Detect which cell encompasses the target text, then output its (x, y) center coordinate. 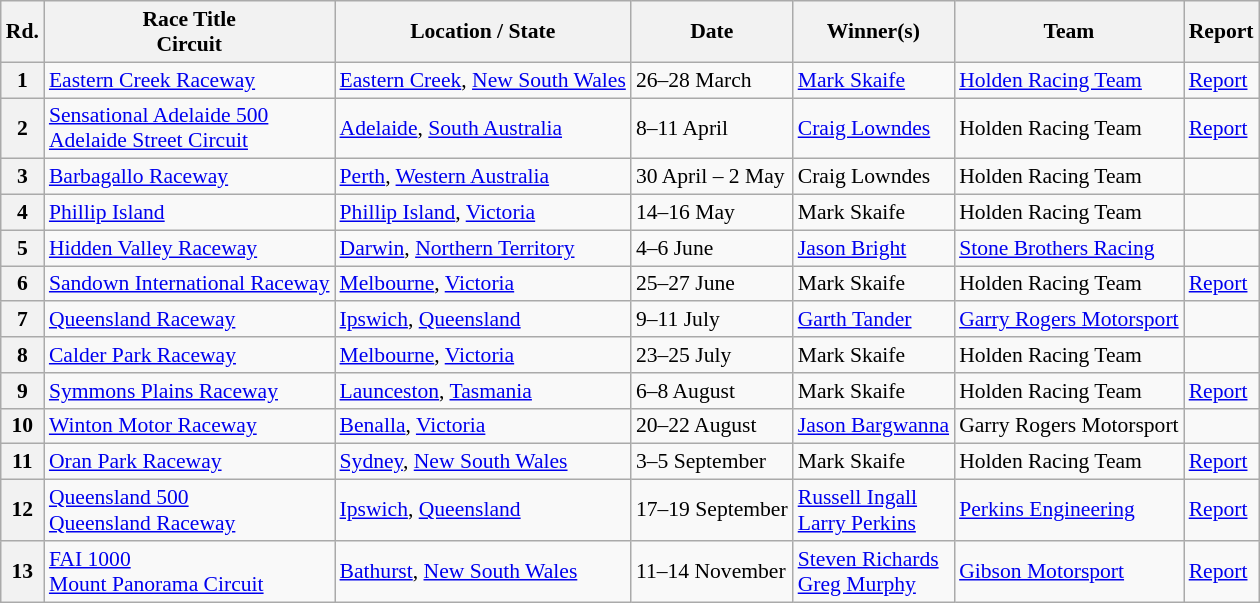
Barbagallo Raceway (190, 177)
26–28 March (712, 80)
1 (22, 80)
13 (22, 572)
Adelaide, South Australia (483, 128)
20–22 August (712, 426)
3–5 September (712, 462)
Symmons Plains Raceway (190, 391)
8 (22, 355)
Oran Park Raceway (190, 462)
Calder Park Raceway (190, 355)
Race TitleCircuit (190, 32)
23–25 July (712, 355)
Phillip Island (190, 213)
Winner(s) (874, 32)
9–11 July (712, 320)
Sydney, New South Wales (483, 462)
25–27 June (712, 284)
Sensational Adelaide 500 Adelaide Street Circuit (190, 128)
Perkins Engineering (1069, 510)
11–14 November (712, 572)
Bathurst, New South Wales (483, 572)
6–8 August (712, 391)
Date (712, 32)
Launceston, Tasmania (483, 391)
12 (22, 510)
9 (22, 391)
10 (22, 426)
6 (22, 284)
5 (22, 248)
Location / State (483, 32)
Steven RichardsGreg Murphy (874, 572)
2 (22, 128)
Hidden Valley Raceway (190, 248)
Team (1069, 32)
14–16 May (712, 213)
Phillip Island, Victoria (483, 213)
8–11 April (712, 128)
Garth Tander (874, 320)
7 (22, 320)
3 (22, 177)
4–6 June (712, 248)
Eastern Creek, New South Wales (483, 80)
Winton Motor Raceway (190, 426)
Jason Bargwanna (874, 426)
Sandown International Raceway (190, 284)
Rd. (22, 32)
Queensland 500 Queensland Raceway (190, 510)
Gibson Motorsport (1069, 572)
Darwin, Northern Territory (483, 248)
Queensland Raceway (190, 320)
Russell IngallLarry Perkins (874, 510)
17–19 September (712, 510)
Benalla, Victoria (483, 426)
30 April – 2 May (712, 177)
FAI 1000Mount Panorama Circuit (190, 572)
4 (22, 213)
Eastern Creek Raceway (190, 80)
Jason Bright (874, 248)
11 (22, 462)
Stone Brothers Racing (1069, 248)
Perth, Western Australia (483, 177)
